Find where the given text appears and provide that cell's center as [x, y] coordinate. 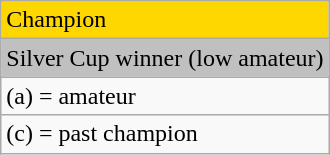
(c) = past champion [165, 134]
Champion [165, 20]
(a) = amateur [165, 96]
Silver Cup winner (low amateur) [165, 58]
